From the cell containing the given text, extract its center point as (x, y) coordinate. 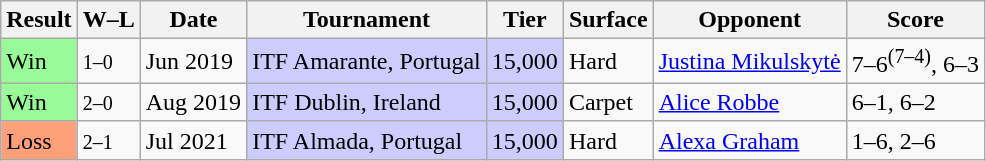
Tier (524, 20)
ITF Almada, Portugal (367, 140)
Result (39, 20)
2–1 (108, 140)
2–0 (108, 102)
Jul 2021 (193, 140)
Tournament (367, 20)
Opponent (750, 20)
Surface (608, 20)
Loss (39, 140)
Aug 2019 (193, 102)
ITF Amarante, Portugal (367, 62)
Score (915, 20)
Alexa Graham (750, 140)
Alice Robbe (750, 102)
1–6, 2–6 (915, 140)
ITF Dublin, Ireland (367, 102)
7–6(7–4), 6–3 (915, 62)
Carpet (608, 102)
W–L (108, 20)
6–1, 6–2 (915, 102)
Date (193, 20)
1–0 (108, 62)
Jun 2019 (193, 62)
Justina Mikulskytė (750, 62)
